Search for the cell housing the specified text and yield its [X, Y] center coordinate. 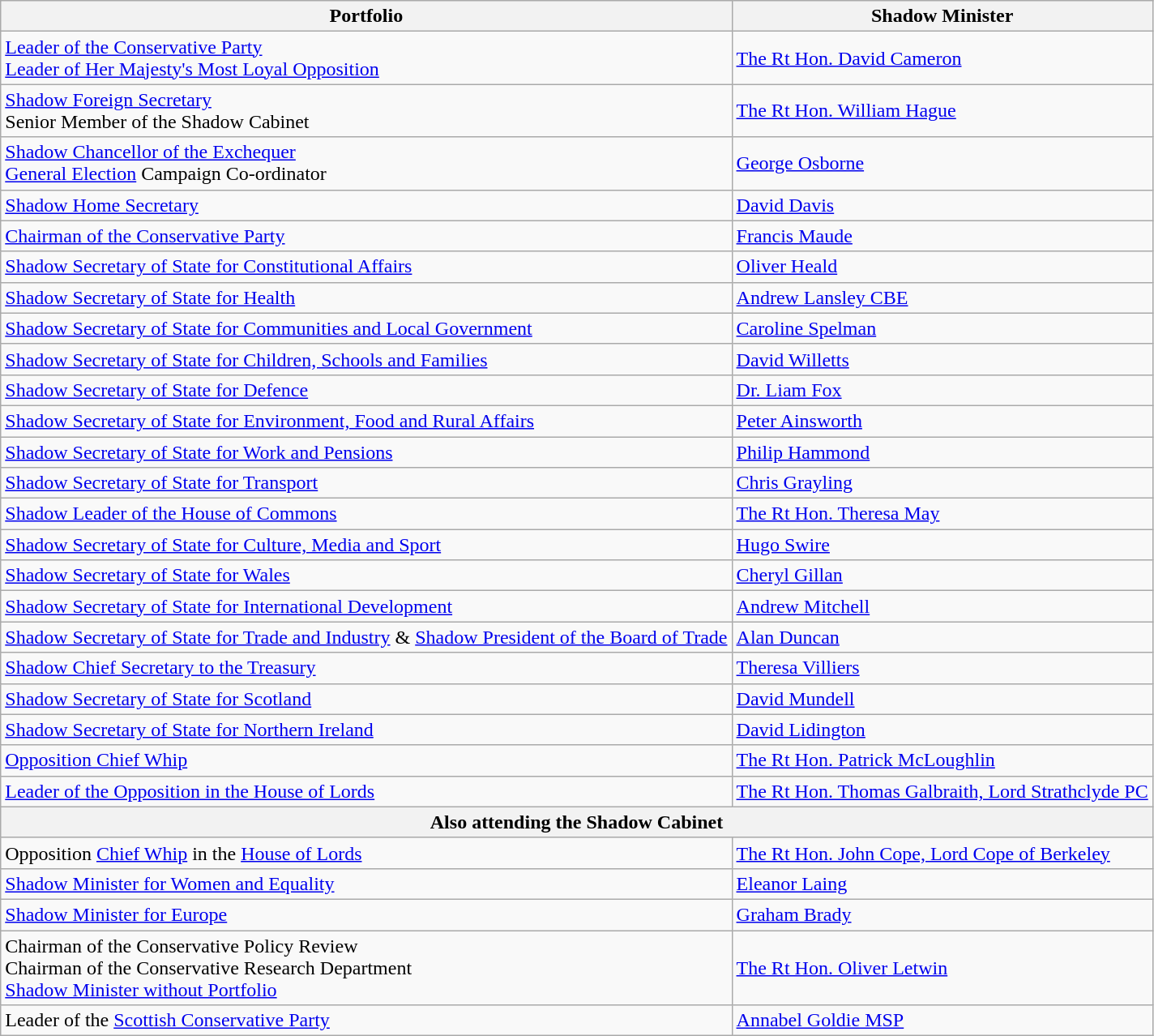
The Rt Hon. Patrick McLoughlin [942, 760]
Theresa Villiers [942, 668]
Shadow Secretary of State for Northern Ireland [366, 730]
Shadow Minister for Women and Equality [366, 884]
Chairman of the Conservative Policy ReviewChairman of the Conservative Research DepartmentShadow Minister without Portfolio [366, 968]
Graham Brady [942, 914]
The Rt Hon. Thomas Galbraith, Lord Strathclyde PC [942, 791]
Chairman of the Conservative Party [366, 236]
Shadow Home Secretary [366, 205]
David Willetts [942, 359]
Shadow Secretary of State for International Development [366, 606]
The Rt Hon. William Hague [942, 110]
Shadow Secretary of State for Communities and Local Government [366, 328]
Shadow Secretary of State for Constitutional Affairs [366, 267]
Opposition Chief Whip [366, 760]
Oliver Heald [942, 267]
Eleanor Laing [942, 884]
Francis Maude [942, 236]
Shadow Secretary of State for Environment, Food and Rural Affairs [366, 421]
Shadow Foreign SecretarySenior Member of the Shadow Cabinet [366, 110]
Leader of the Opposition in the House of Lords [366, 791]
Shadow Secretary of State for Scotland [366, 699]
Andrew Mitchell [942, 606]
The Rt Hon. David Cameron [942, 58]
Annabel Goldie MSP [942, 1021]
Shadow Secretary of State for Work and Pensions [366, 452]
Shadow Minister for Europe [366, 914]
Shadow Secretary of State for Trade and Industry & Shadow President of the Board of Trade [366, 637]
Shadow Secretary of State for Wales [366, 576]
David Mundell [942, 699]
Shadow Secretary of State for Transport [366, 483]
Shadow Chief Secretary to the Treasury [366, 668]
Also attending the Shadow Cabinet [577, 822]
Shadow Minister [942, 16]
Shadow Leader of the House of Commons [366, 514]
Caroline Spelman [942, 328]
Chris Grayling [942, 483]
Shadow Secretary of State for Culture, Media and Sport [366, 545]
Philip Hammond [942, 452]
Leader of the Scottish Conservative Party [366, 1021]
David Lidington [942, 730]
The Rt Hon. Oliver Letwin [942, 968]
Shadow Chancellor of the ExchequerGeneral Election Campaign Co-ordinator [366, 164]
Leader of the Conservative PartyLeader of Her Majesty's Most Loyal Opposition [366, 58]
Opposition Chief Whip in the House of Lords [366, 853]
Shadow Secretary of State for Health [366, 298]
Dr. Liam Fox [942, 390]
The Rt Hon. John Cope, Lord Cope of Berkeley [942, 853]
Shadow Secretary of State for Children, Schools and Families [366, 359]
David Davis [942, 205]
Shadow Secretary of State for Defence [366, 390]
The Rt Hon. Theresa May [942, 514]
Peter Ainsworth [942, 421]
Portfolio [366, 16]
George Osborne [942, 164]
Cheryl Gillan [942, 576]
Alan Duncan [942, 637]
Hugo Swire [942, 545]
Andrew Lansley CBE [942, 298]
